Locate the cell with the specified text and output its [x, y] center coordinate. 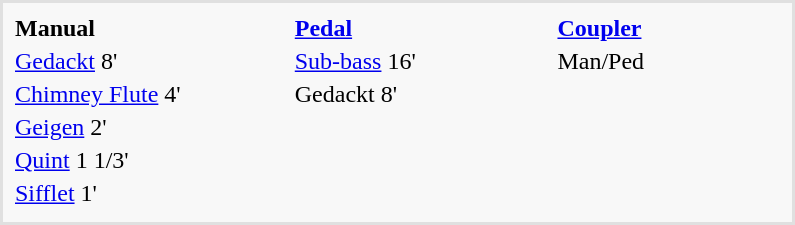
Sub-bass 16' [423, 61]
Sifflet 1' [152, 193]
Quint 1 1/3' [152, 161]
Man/Ped [669, 61]
Manual [152, 29]
Geigen 2' [152, 127]
Pedal [423, 29]
Coupler [669, 29]
Chimney Flute 4' [152, 95]
